For the text-containing cell, return its midpoint in (X, Y) coordinate format. 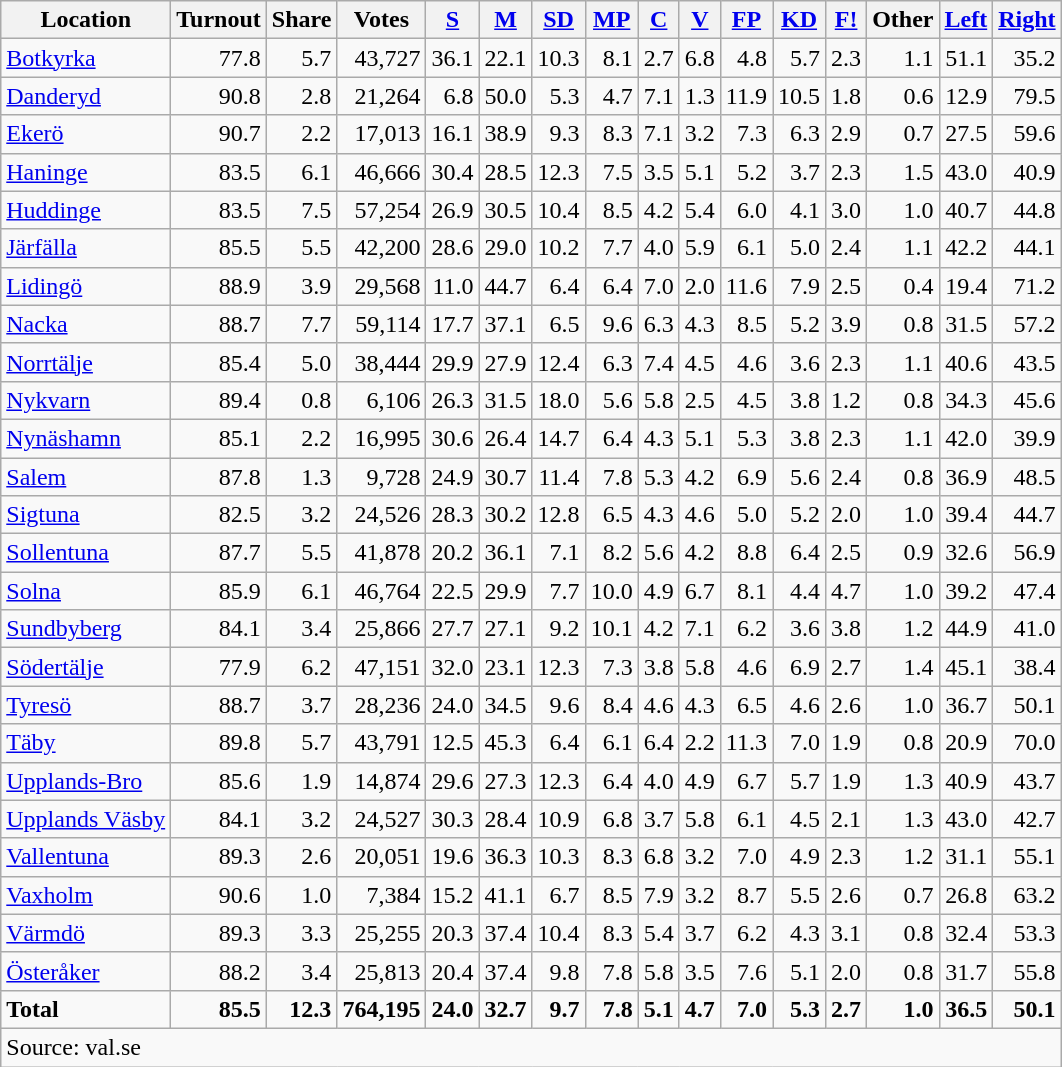
Tyresö (86, 705)
0.9 (903, 553)
3.3 (302, 933)
77.8 (219, 58)
4.1 (798, 210)
85.9 (219, 591)
Upplands Väsby (86, 819)
Lidingö (86, 286)
39.9 (1027, 438)
38.4 (1027, 667)
39.4 (966, 515)
44.9 (966, 629)
Right (1027, 20)
19.4 (966, 286)
Täby (86, 743)
Solna (86, 591)
16,995 (382, 438)
Södertälje (86, 667)
22.1 (506, 58)
764,195 (382, 1009)
11.3 (746, 743)
43.7 (1027, 781)
70.0 (1027, 743)
Botkyrka (86, 58)
51.1 (966, 58)
2.8 (302, 96)
11.6 (746, 286)
3.0 (846, 210)
15.2 (452, 895)
Vaxholm (86, 895)
6,106 (382, 400)
59.6 (1027, 134)
16.1 (452, 134)
42,200 (382, 248)
S (452, 20)
20.2 (452, 553)
48.5 (1027, 477)
42.2 (966, 248)
0.4 (903, 286)
V (700, 20)
43,727 (382, 58)
14,874 (382, 781)
35.2 (1027, 58)
44.1 (1027, 248)
46,666 (382, 172)
7,384 (382, 895)
Votes (382, 20)
C (658, 20)
SD (558, 20)
88.9 (219, 286)
7.4 (658, 362)
12.5 (452, 743)
Nacka (86, 324)
44.8 (1027, 210)
42.7 (1027, 819)
5.9 (700, 248)
29.6 (452, 781)
36.5 (966, 1009)
Left (966, 20)
46,764 (382, 591)
12.9 (966, 96)
24,527 (382, 819)
43.5 (1027, 362)
90.6 (219, 895)
Ekerö (86, 134)
32.7 (506, 1009)
7.6 (746, 971)
30.3 (452, 819)
10.0 (612, 591)
40.7 (966, 210)
Other (903, 20)
71.2 (1027, 286)
20.4 (452, 971)
Haninge (86, 172)
8.2 (612, 553)
27.7 (452, 629)
27.1 (506, 629)
29,568 (382, 286)
47.4 (1027, 591)
32.4 (966, 933)
41.0 (1027, 629)
6.0 (746, 210)
24.9 (452, 477)
87.8 (219, 477)
26.8 (966, 895)
Share (302, 20)
85.4 (219, 362)
Järfälla (86, 248)
30.4 (452, 172)
19.6 (452, 857)
3.1 (846, 933)
9.2 (558, 629)
31.7 (966, 971)
10.2 (558, 248)
88.2 (219, 971)
Upplands-Bro (86, 781)
40.6 (966, 362)
45.1 (966, 667)
8.8 (746, 553)
18.0 (558, 400)
Nynäshamn (86, 438)
Salem (86, 477)
9.8 (558, 971)
4.4 (798, 591)
8.4 (612, 705)
10.5 (798, 96)
39.2 (966, 591)
23.1 (506, 667)
26.3 (452, 400)
87.7 (219, 553)
89.8 (219, 743)
30.6 (452, 438)
89.4 (219, 400)
4.8 (746, 58)
77.9 (219, 667)
FP (746, 20)
Sigtuna (86, 515)
25,866 (382, 629)
43,791 (382, 743)
27.3 (506, 781)
1.8 (846, 96)
55.1 (1027, 857)
Huddinge (86, 210)
36.7 (966, 705)
9,728 (382, 477)
10.1 (612, 629)
KD (798, 20)
25,813 (382, 971)
Vallentuna (86, 857)
1.5 (903, 172)
27.9 (506, 362)
20.9 (966, 743)
41.1 (506, 895)
12.4 (558, 362)
21,264 (382, 96)
90.7 (219, 134)
30.7 (506, 477)
F! (846, 20)
Sundbyberg (86, 629)
36.3 (506, 857)
Source: val.se (531, 1047)
85.1 (219, 438)
25,255 (382, 933)
37.1 (506, 324)
14.7 (558, 438)
24,526 (382, 515)
11.9 (746, 96)
56.9 (1027, 553)
Total (86, 1009)
47,151 (382, 667)
2.9 (846, 134)
17.7 (452, 324)
82.5 (219, 515)
11.0 (452, 286)
45.3 (506, 743)
Location (86, 20)
28.4 (506, 819)
28.6 (452, 248)
34.3 (966, 400)
9.3 (558, 134)
57,254 (382, 210)
32.6 (966, 553)
34.5 (506, 705)
28.5 (506, 172)
31.1 (966, 857)
28.3 (452, 515)
12.8 (558, 515)
22.5 (452, 591)
50.0 (506, 96)
11.4 (558, 477)
27.5 (966, 134)
32.0 (452, 667)
M (506, 20)
9.7 (558, 1009)
29.0 (506, 248)
30.5 (506, 210)
90.8 (219, 96)
85.6 (219, 781)
55.8 (1027, 971)
8.7 (746, 895)
59,114 (382, 324)
28,236 (382, 705)
Värmdö (86, 933)
26.9 (452, 210)
Danderyd (86, 96)
Nykvarn (86, 400)
20.3 (452, 933)
10.9 (558, 819)
0.6 (903, 96)
41,878 (382, 553)
Sollentuna (86, 553)
Turnout (219, 20)
45.6 (1027, 400)
53.3 (1027, 933)
38,444 (382, 362)
42.0 (966, 438)
30.2 (506, 515)
17,013 (382, 134)
63.2 (1027, 895)
1.4 (903, 667)
57.2 (1027, 324)
79.5 (1027, 96)
MP (612, 20)
38.9 (506, 134)
2.1 (846, 819)
26.4 (506, 438)
Österåker (86, 971)
20,051 (382, 857)
36.9 (966, 477)
Norrtälje (86, 362)
